Determine the (x, y) coordinate at the center of the cell enclosing the given text.  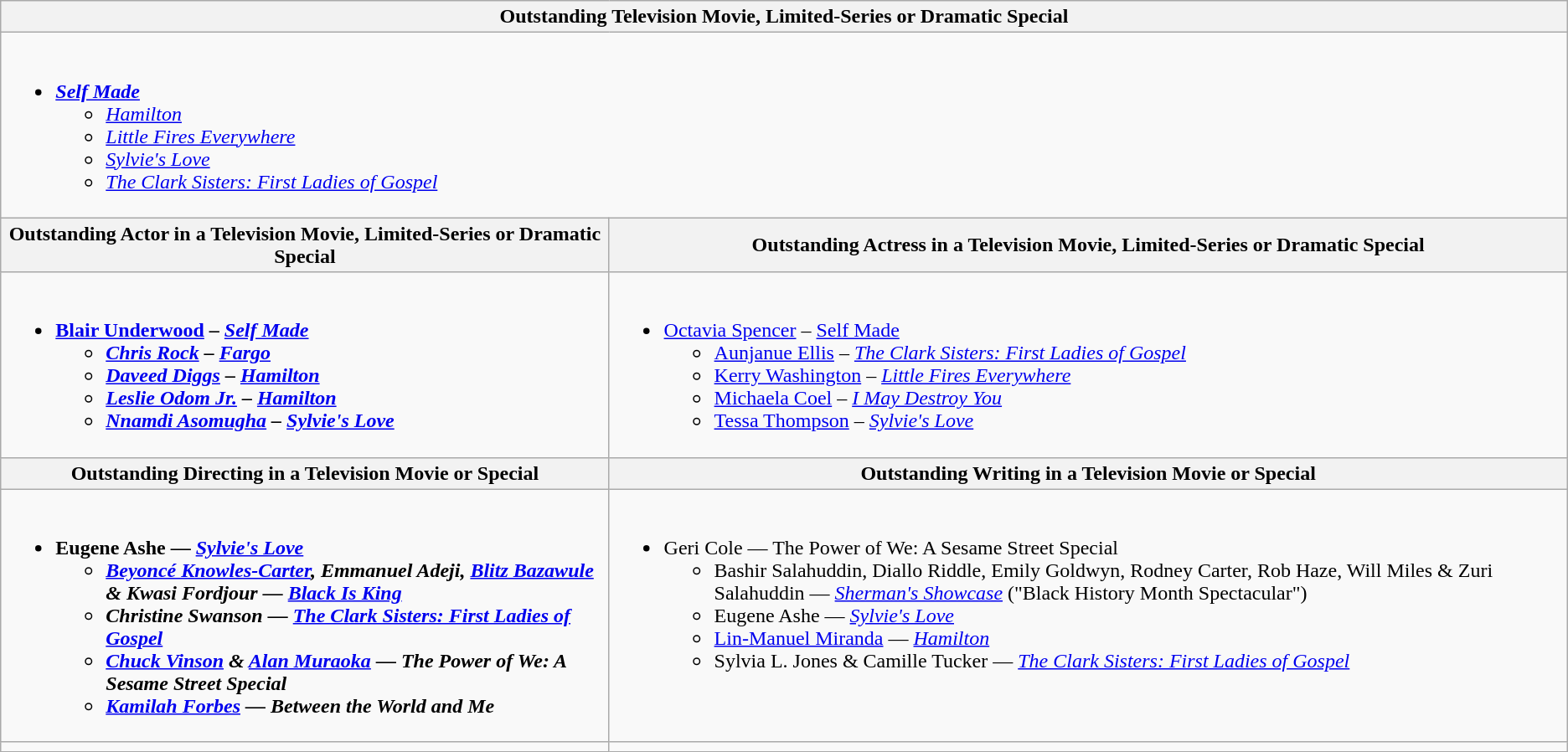
Outstanding Directing in a Television Movie or Special (305, 473)
Outstanding Television Movie, Limited-Series or Dramatic Special (784, 17)
Self MadeHamiltonLittle Fires EverywhereSylvie's LoveThe Clark Sisters: First Ladies of Gospel (784, 126)
Outstanding Writing in a Television Movie or Special (1088, 473)
Blair Underwood – Self MadeChris Rock – FargoDaveed Diggs – HamiltonLeslie Odom Jr. – HamiltonNnamdi Asomugha – Sylvie's Love (305, 365)
Outstanding Actress in a Television Movie, Limited-Series or Dramatic Special (1088, 245)
Outstanding Actor in a Television Movie, Limited-Series or Dramatic Special (305, 245)
